Find where the given text appears and provide that cell's center as [x, y] coordinate. 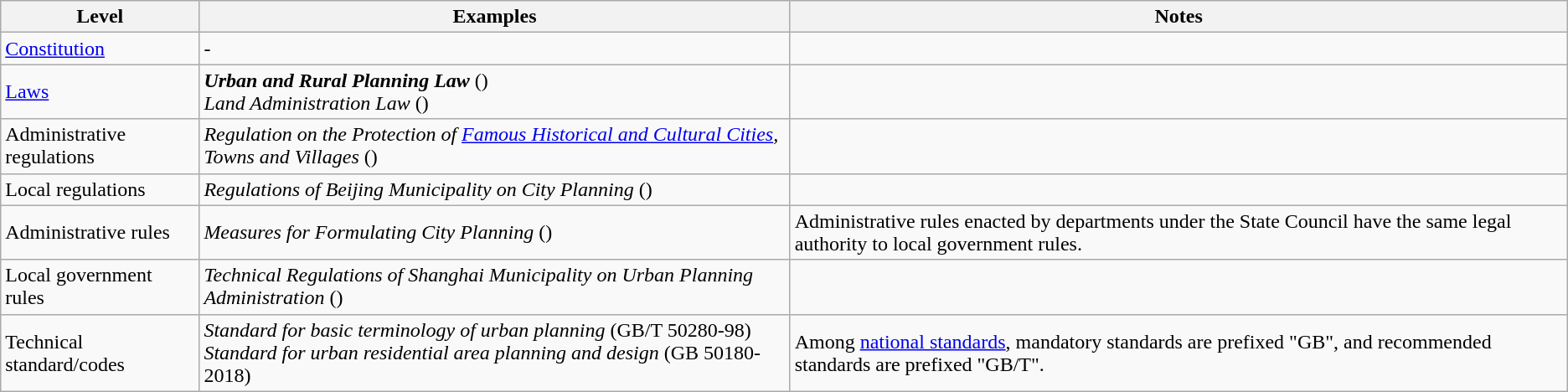
- [494, 49]
Local government rules [101, 286]
Among national standards, mandatory standards are prefixed "GB", and recommended standards are prefixed "GB/T". [1179, 353]
Administrative rules [101, 233]
Examples [494, 17]
Regulations of Beijing Municipality on City Planning () [494, 189]
Measures for Formulating City Planning () [494, 233]
Constitution [101, 49]
Level [101, 17]
Administrative rules enacted by departments under the State Council have the same legal authority to local government rules. [1179, 233]
Local regulations [101, 189]
Regulation on the Protection of Famous Historical and Cultural Cities, Towns and Villages () [494, 146]
Administrative regulations [101, 146]
Technical standard/codes [101, 353]
Laws [101, 92]
Notes [1179, 17]
Urban and Rural Planning Law ()Land Administration Law () [494, 92]
Technical Regulations of Shanghai Municipality on Urban Planning Administration () [494, 286]
Standard for basic terminology of urban planning (GB/T 50280-98)Standard for urban residential area planning and design (GB 50180-2018) [494, 353]
